Extract the (X, Y) coordinate from the center of the cell holding the provided text.  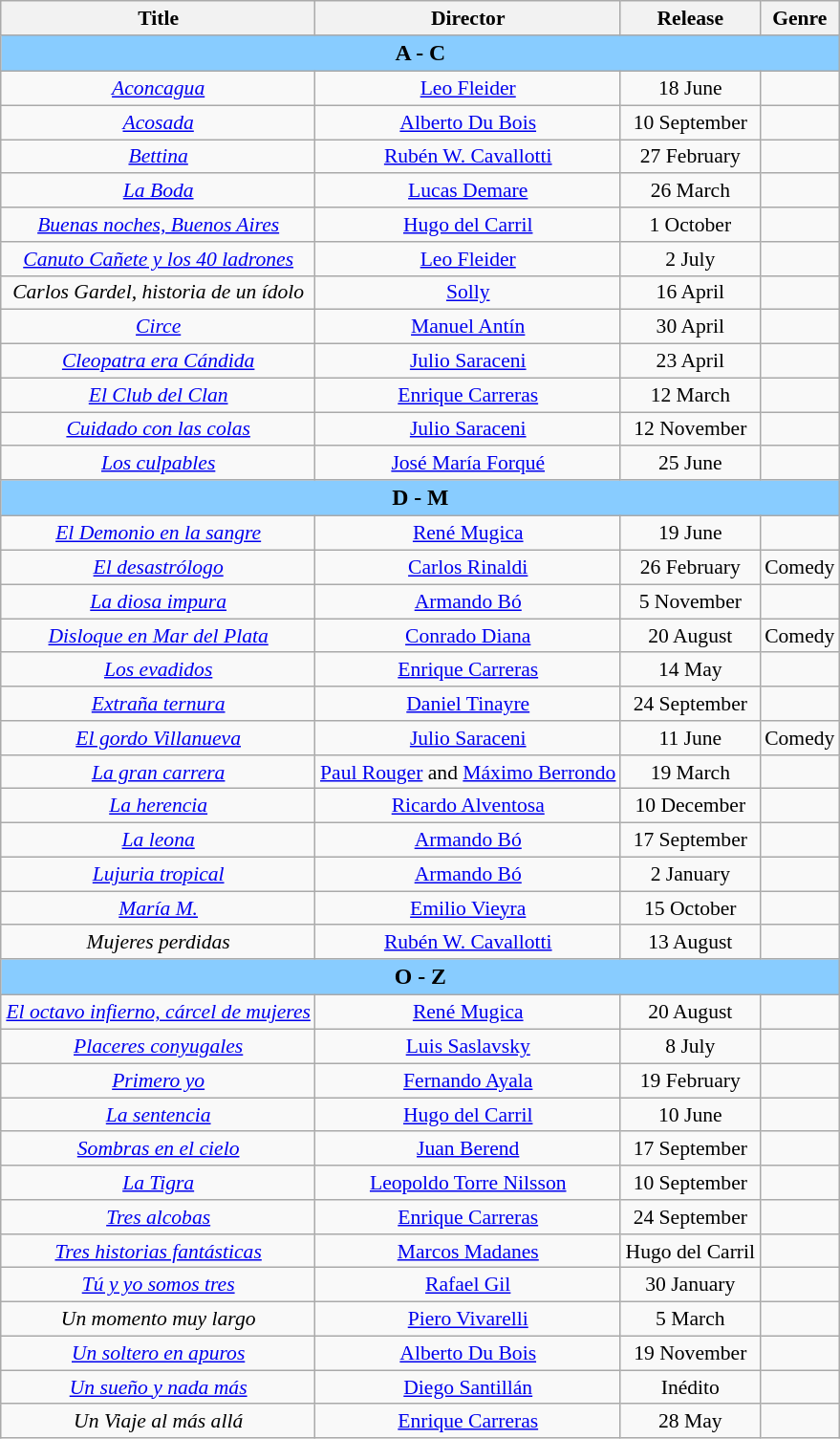
Carlos Rinaldi (468, 568)
Leopoldo Torre Nilsson (468, 1183)
Genre (799, 18)
5 March (690, 1319)
Tres alcobas (159, 1217)
Fernando Ayala (468, 1081)
Mujeres perdidas (159, 943)
La leona (159, 840)
Canuto Cañete y los 40 ladrones (159, 259)
Solly (468, 293)
Placeres conyugales (159, 1047)
30 January (690, 1285)
11 June (690, 738)
5 November (690, 601)
Lucas Demare (468, 191)
D - M (420, 498)
La gran carrera (159, 773)
Buenas noches, Buenos Aires (159, 225)
La Tigra (159, 1183)
José María Forqué (468, 464)
27 February (690, 157)
Manuel Antín (468, 327)
Conrado Diana (468, 636)
15 October (690, 908)
La Boda (159, 191)
Daniel Tinayre (468, 704)
23 April (690, 361)
19 November (690, 1354)
Paul Rouger and Máximo Berrondo (468, 773)
Marcos Madanes (468, 1252)
12 March (690, 395)
8 July (690, 1047)
25 June (690, 464)
Ricardo Alventosa (468, 806)
La herencia (159, 806)
Rafael Gil (468, 1285)
26 March (690, 191)
Title (159, 18)
Lujuria tropical (159, 874)
Luis Saslavsky (468, 1047)
Circe (159, 327)
Diego Santillán (468, 1387)
Un sueño y nada más (159, 1387)
María M. (159, 908)
10 June (690, 1115)
Juan Berend (468, 1149)
Un Viaje al más allá (159, 1422)
A - C (420, 54)
2 July (690, 259)
1 October (690, 225)
2 January (690, 874)
Disloque en Mar del Plata (159, 636)
16 April (690, 293)
Inédito (690, 1387)
19 February (690, 1081)
Sombras en el cielo (159, 1149)
19 June (690, 534)
18 June (690, 89)
El desastrólogo (159, 568)
28 May (690, 1422)
Tú y yo somos tres (159, 1285)
10 December (690, 806)
Primero yo (159, 1081)
Tres historias fantásticas (159, 1252)
El octavo infierno, cárcel de mujeres (159, 1013)
El Club del Clan (159, 395)
La sentencia (159, 1115)
Un soltero en apuros (159, 1354)
Carlos Gardel, historia de un ídolo (159, 293)
12 November (690, 429)
El Demonio en la sangre (159, 534)
19 March (690, 773)
Los culpables (159, 464)
O - Z (420, 977)
Piero Vivarelli (468, 1319)
Cuidado con las colas (159, 429)
Extraña ternura (159, 704)
30 April (690, 327)
Director (468, 18)
Aconcagua (159, 89)
El gordo Villanueva (159, 738)
Acosada (159, 122)
Release (690, 18)
Un momento muy largo (159, 1319)
Bettina (159, 157)
Los evadidos (159, 670)
13 August (690, 943)
Cleopatra era Cándida (159, 361)
26 February (690, 568)
14 May (690, 670)
La diosa impura (159, 601)
Emilio Vieyra (468, 908)
